Output the [x, y] coordinate of the center of the cell containing the given text.  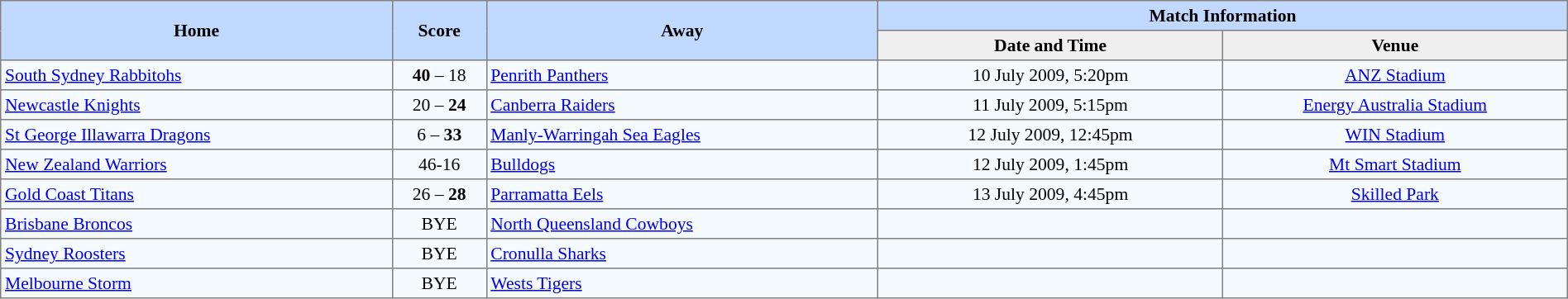
Score [439, 31]
Away [682, 31]
Skilled Park [1394, 194]
Energy Australia Stadium [1394, 105]
6 – 33 [439, 135]
Bulldogs [682, 164]
South Sydney Rabbitohs [197, 75]
Newcastle Knights [197, 105]
26 – 28 [439, 194]
11 July 2009, 5:15pm [1050, 105]
20 – 24 [439, 105]
Mt Smart Stadium [1394, 164]
Gold Coast Titans [197, 194]
12 July 2009, 1:45pm [1050, 164]
Date and Time [1050, 45]
40 – 18 [439, 75]
Canberra Raiders [682, 105]
ANZ Stadium [1394, 75]
WIN Stadium [1394, 135]
Brisbane Broncos [197, 224]
12 July 2009, 12:45pm [1050, 135]
Venue [1394, 45]
St George Illawarra Dragons [197, 135]
Match Information [1223, 16]
46-16 [439, 164]
10 July 2009, 5:20pm [1050, 75]
North Queensland Cowboys [682, 224]
Manly-Warringah Sea Eagles [682, 135]
Sydney Roosters [197, 254]
Home [197, 31]
Penrith Panthers [682, 75]
Melbourne Storm [197, 283]
Wests Tigers [682, 283]
Parramatta Eels [682, 194]
13 July 2009, 4:45pm [1050, 194]
New Zealand Warriors [197, 164]
Cronulla Sharks [682, 254]
